Return (x, y) of the center of cell containing provided text 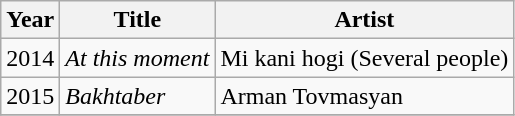
Mi kani hogi (Several people) (364, 58)
Artist (364, 20)
Bakhtaber (138, 96)
2015 (30, 96)
2014 (30, 58)
Title (138, 20)
Arman Tovmasyan (364, 96)
At this moment (138, 58)
Year (30, 20)
